Determine the (X, Y) coordinate at the center of the cell enclosing the given text.  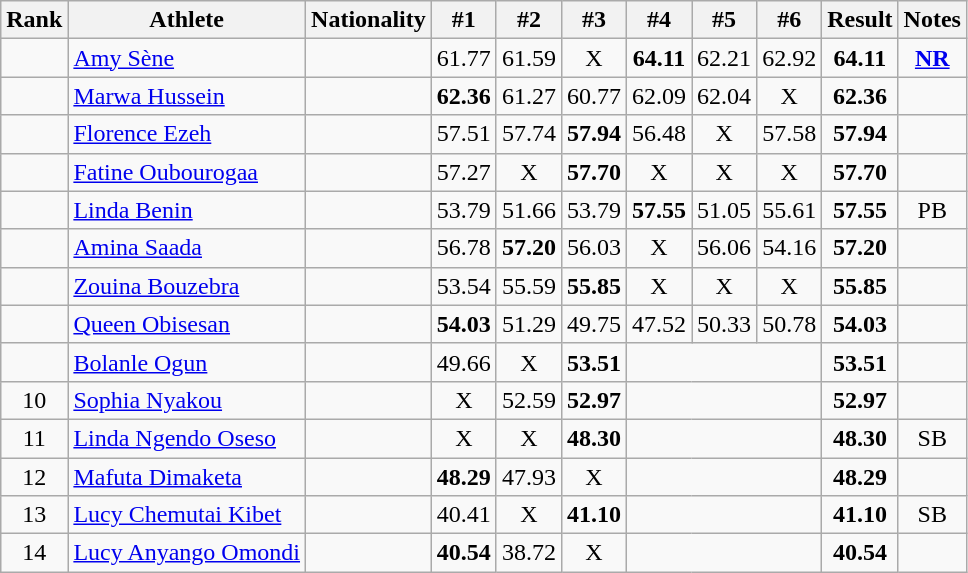
12 (34, 477)
49.66 (464, 362)
53.54 (464, 286)
Notes (932, 20)
50.78 (790, 324)
Zouina Bouzebra (187, 286)
#5 (724, 20)
#6 (790, 20)
#4 (658, 20)
56.78 (464, 248)
62.09 (658, 96)
57.51 (464, 134)
47.52 (658, 324)
Nationality (369, 20)
13 (34, 515)
11 (34, 438)
Amy Sène (187, 58)
60.77 (594, 96)
40.41 (464, 515)
62.21 (724, 58)
55.59 (528, 286)
Florence Ezeh (187, 134)
Linda Benin (187, 210)
Fatine Oubourogaa (187, 172)
#1 (464, 20)
Lucy Anyango Omondi (187, 553)
57.58 (790, 134)
Queen Obisesan (187, 324)
Athlete (187, 20)
Bolanle Ogun (187, 362)
PB (932, 210)
Lucy Chemutai Kibet (187, 515)
NR (932, 58)
55.61 (790, 210)
62.92 (790, 58)
Sophia Nyakou (187, 400)
47.93 (528, 477)
56.06 (724, 248)
Rank (34, 20)
51.29 (528, 324)
56.48 (658, 134)
51.05 (724, 210)
Mafuta Dimaketa (187, 477)
57.27 (464, 172)
Amina Saada (187, 248)
51.66 (528, 210)
Marwa Hussein (187, 96)
38.72 (528, 553)
#2 (528, 20)
14 (34, 553)
10 (34, 400)
62.04 (724, 96)
57.74 (528, 134)
61.77 (464, 58)
50.33 (724, 324)
61.59 (528, 58)
Linda Ngendo Oseso (187, 438)
61.27 (528, 96)
54.16 (790, 248)
56.03 (594, 248)
#3 (594, 20)
52.59 (528, 400)
Result (860, 20)
49.75 (594, 324)
